Extract the [x, y] coordinate from the center of the cell holding the provided text.  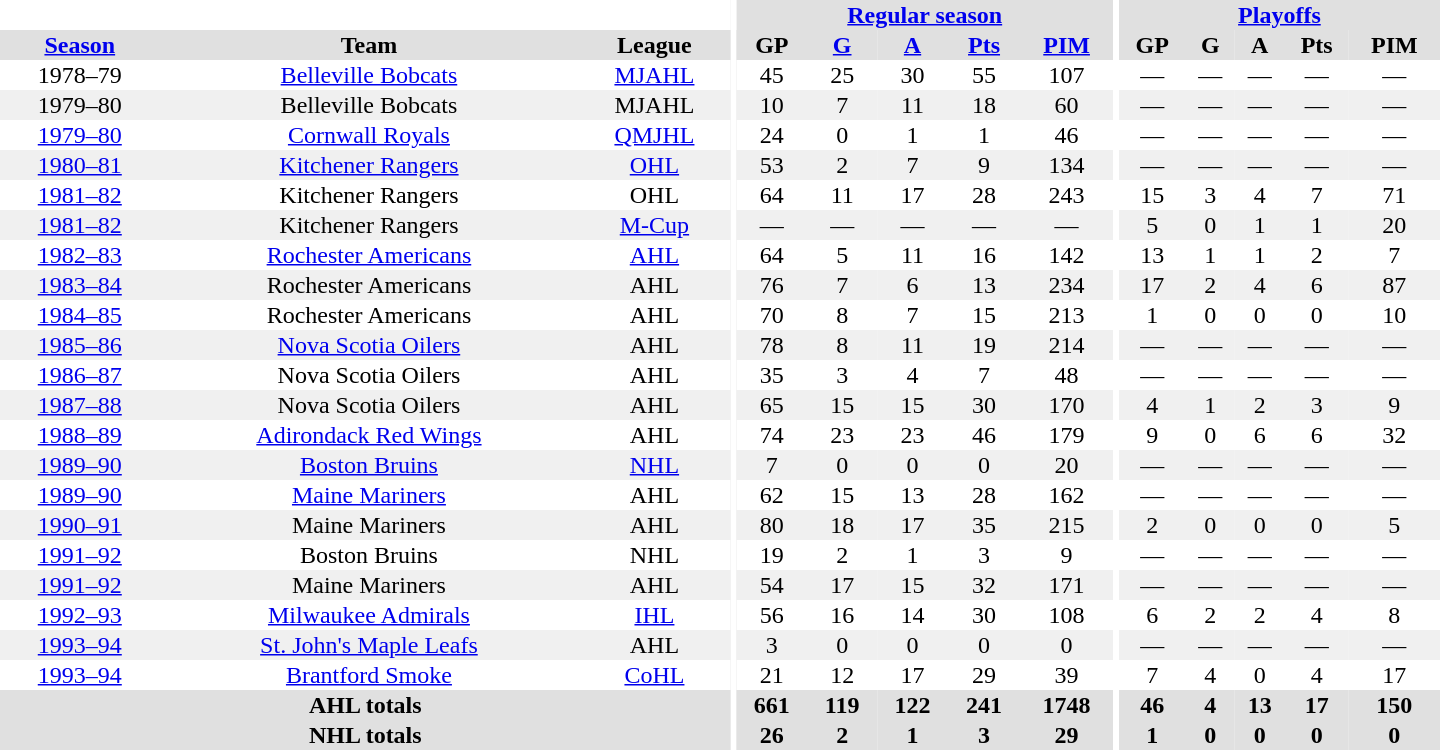
234 [1067, 285]
214 [1067, 345]
Regular season [924, 15]
25 [842, 75]
80 [772, 525]
45 [772, 75]
Milwaukee Admirals [370, 615]
Adirondack Red Wings [370, 435]
179 [1067, 435]
62 [772, 495]
119 [842, 705]
71 [1394, 195]
162 [1067, 495]
Brantford Smoke [370, 675]
Cornwall Royals [370, 135]
Playoffs [1280, 15]
76 [772, 285]
108 [1067, 615]
142 [1067, 255]
1980–81 [80, 165]
65 [772, 405]
League [654, 45]
1748 [1067, 705]
661 [772, 705]
87 [1394, 285]
122 [913, 705]
74 [772, 435]
AHL totals [366, 705]
134 [1067, 165]
M-Cup [654, 225]
1978–79 [80, 75]
1985–86 [80, 345]
56 [772, 615]
54 [772, 585]
170 [1067, 405]
171 [1067, 585]
1987–88 [80, 405]
48 [1067, 375]
243 [1067, 195]
21 [772, 675]
241 [984, 705]
53 [772, 165]
70 [772, 315]
215 [1067, 525]
Season [80, 45]
NHL totals [366, 735]
55 [984, 75]
12 [842, 675]
1986–87 [80, 375]
26 [772, 735]
107 [1067, 75]
60 [1067, 105]
IHL [654, 615]
Team [370, 45]
78 [772, 345]
24 [772, 135]
39 [1067, 675]
1990–91 [80, 525]
213 [1067, 315]
St. John's Maple Leafs [370, 645]
150 [1394, 705]
1983–84 [80, 285]
1984–85 [80, 315]
1992–93 [80, 615]
QMJHL [654, 135]
14 [913, 615]
1982–83 [80, 255]
1988–89 [80, 435]
CoHL [654, 675]
